From the cell containing the given text, extract its center point as [X, Y] coordinate. 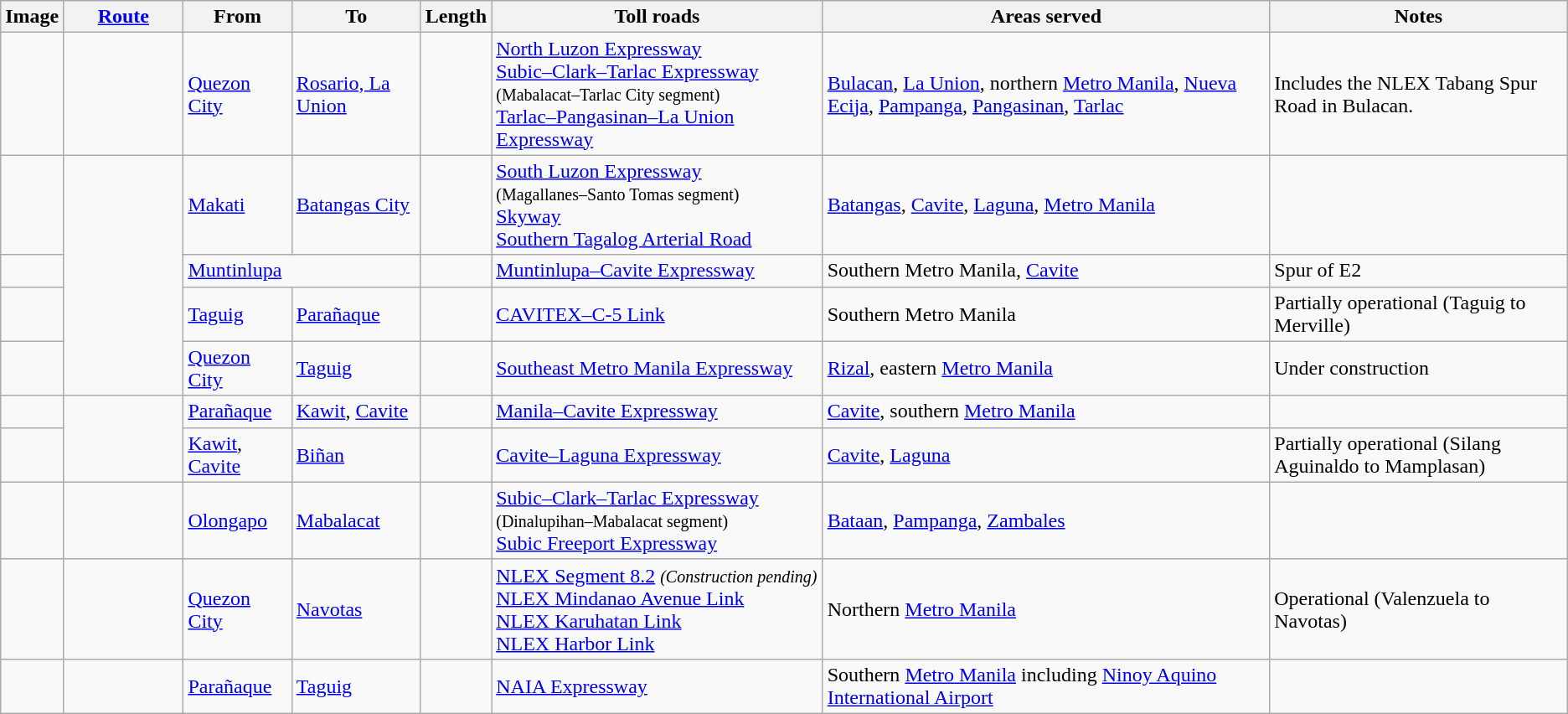
Batangas City [356, 204]
CAVITEX–C-5 Link [657, 313]
South Luzon Expressway(Magallanes–Santo Tomas segment)SkywaySouthern Tagalog Arterial Road [657, 204]
Navotas [356, 608]
Southeast Metro Manila Expressway [657, 369]
Length [456, 17]
Cavite, southern Metro Manila [1046, 411]
To [356, 17]
Southern Metro Manila, Cavite [1046, 271]
NLEX Segment 8.2 (Construction pending)NLEX Mindanao Avenue LinkNLEX Karuhatan LinkNLEX Harbor Link [657, 608]
Spur of E2 [1419, 271]
NAIA Expressway [657, 686]
Southern Metro Manila including Ninoy Aquino International Airport [1046, 686]
Manila–Cavite Expressway [657, 411]
North Luzon ExpresswaySubic–Clark–Tarlac Expressway(Mabalacat–Tarlac City segment)Tarlac–Pangasinan–La Union Expressway [657, 94]
Image [32, 17]
Rizal, eastern Metro Manila [1046, 369]
Northern Metro Manila [1046, 608]
Partially operational (Silang Aguinaldo to Mamplasan) [1419, 454]
Areas served [1046, 17]
Includes the NLEX Tabang Spur Road in Bulacan. [1419, 94]
Southern Metro Manila [1046, 313]
Muntinlupa [302, 271]
From [238, 17]
Olongapo [238, 520]
Partially operational (Taguig to Merville) [1419, 313]
Cavite, Laguna [1046, 454]
Bataan, Pampanga, Zambales [1046, 520]
Notes [1419, 17]
Mabalacat [356, 520]
Biñan [356, 454]
Route [124, 17]
Cavite–Laguna Expressway [657, 454]
Batangas, Cavite, Laguna, Metro Manila [1046, 204]
Operational (Valenzuela to Navotas) [1419, 608]
Subic–Clark–Tarlac Expressway (Dinalupihan–Mabalacat segment) Subic Freeport Expressway [657, 520]
Rosario, La Union [356, 94]
Bulacan, La Union, northern Metro Manila, Nueva Ecija, Pampanga, Pangasinan, Tarlac [1046, 94]
Under construction [1419, 369]
Muntinlupa–Cavite Expressway [657, 271]
Toll roads [657, 17]
Makati [238, 204]
